Find where the given text appears and provide that cell's center as [x, y] coordinate. 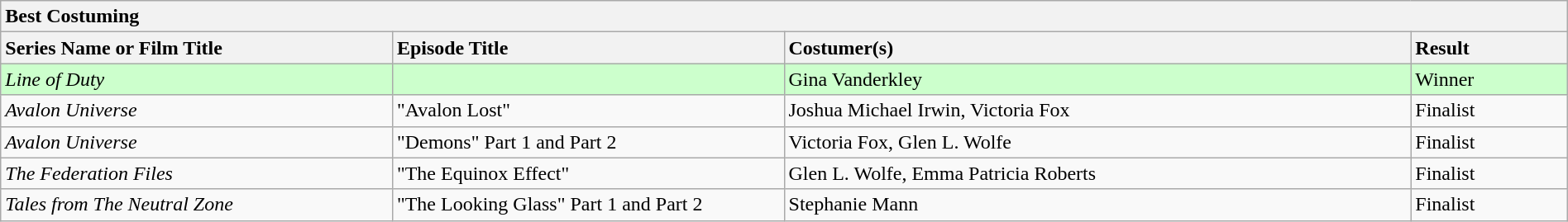
Glen L. Wolfe, Emma Patricia Roberts [1097, 173]
Costumer(s) [1097, 48]
The Federation Files [197, 173]
Winner [1489, 79]
Tales from The Neutral Zone [197, 205]
Series Name or Film Title [197, 48]
Line of Duty [197, 79]
"Avalon Lost" [588, 111]
Gina Vanderkley [1097, 79]
Joshua Michael Irwin, Victoria Fox [1097, 111]
Victoria Fox, Glen L. Wolfe [1097, 142]
"The Looking Glass" Part 1 and Part 2 [588, 205]
Best Costuming [784, 17]
Stephanie Mann [1097, 205]
Episode Title [588, 48]
Result [1489, 48]
"The Equinox Effect" [588, 173]
"Demons" Part 1 and Part 2 [588, 142]
